Pinpoint the cell where the given text exists, returning its [x, y] midpoint coordinate. 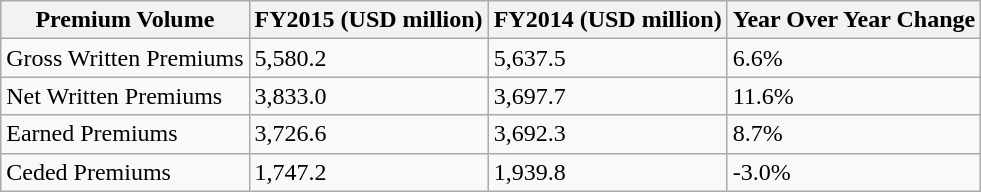
3,833.0 [368, 96]
FY2014 (USD million) [608, 20]
Ceded Premiums [125, 172]
11.6% [854, 96]
Year Over Year Change [854, 20]
Net Written Premiums [125, 96]
Gross Written Premiums [125, 58]
3,726.6 [368, 134]
8.7% [854, 134]
3,692.3 [608, 134]
1,747.2 [368, 172]
FY2015 (USD million) [368, 20]
Earned Premiums [125, 134]
5,580.2 [368, 58]
-3.0% [854, 172]
6.6% [854, 58]
5,637.5 [608, 58]
1,939.8 [608, 172]
Premium Volume [125, 20]
3,697.7 [608, 96]
